Locate the cell with the specified text and output its (x, y) center coordinate. 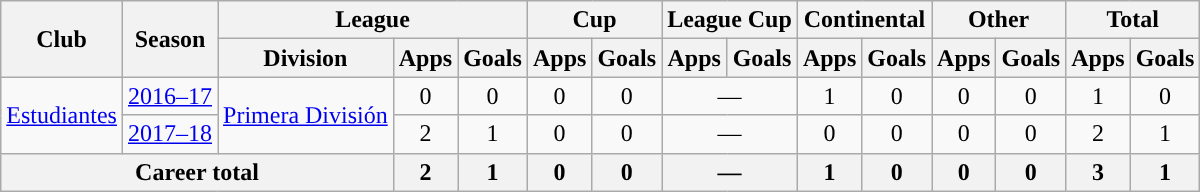
Division (306, 58)
2017–18 (170, 134)
Estudiantes (62, 115)
League Cup (730, 20)
Season (170, 39)
2016–17 (170, 96)
Primera División (306, 115)
Career total (197, 172)
League (373, 20)
Total (1133, 20)
Other (999, 20)
3 (1098, 172)
Continental (864, 20)
Club (62, 39)
Cup (594, 20)
